Capture the cell that displays the provided text and extract its [X, Y] central coordinate. 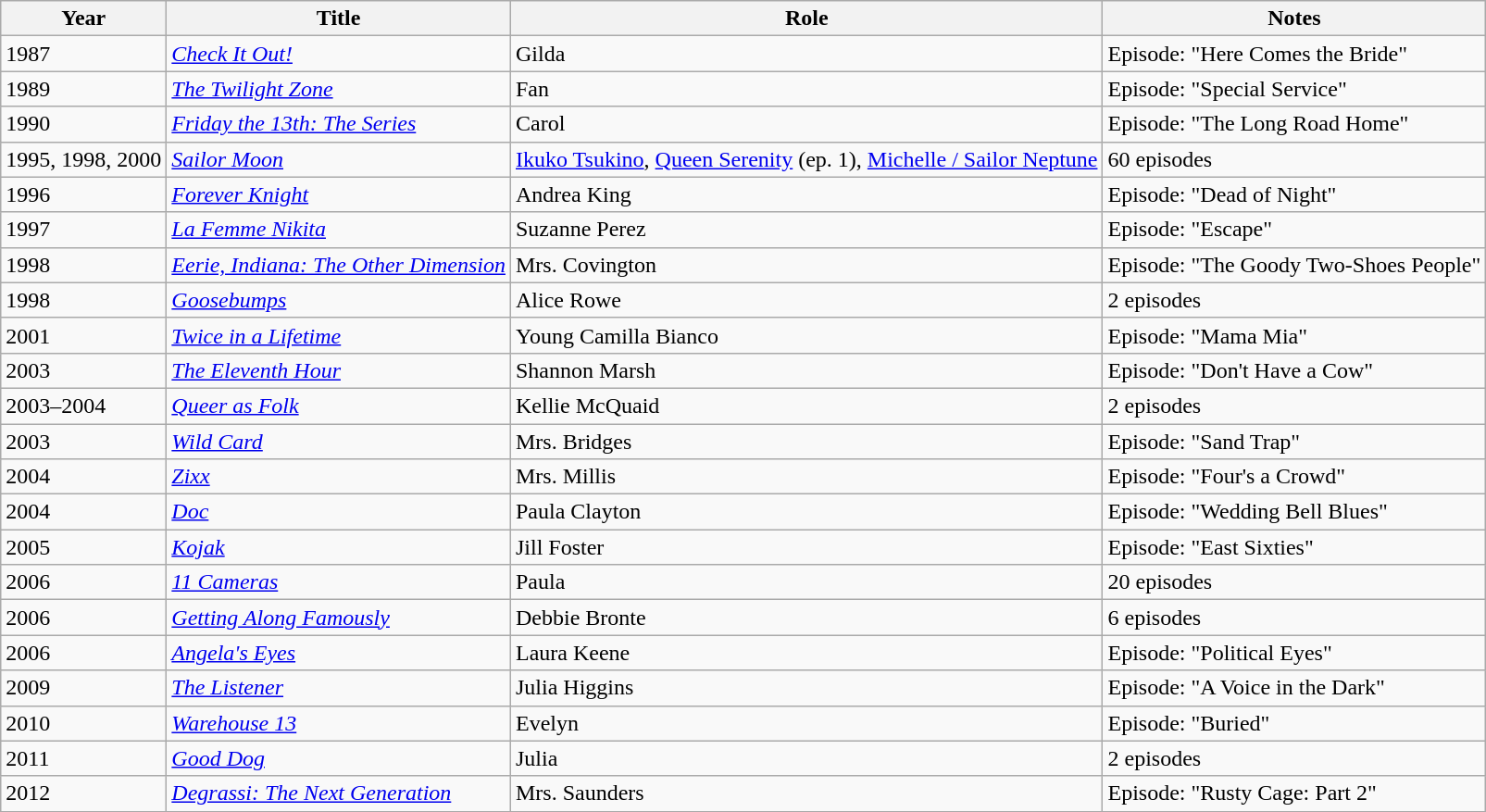
Alice Rowe [805, 300]
La Femme Nikita [339, 230]
Notes [1294, 19]
1990 [83, 124]
Paula Clayton [805, 512]
Gilda [805, 54]
Episode: "Rusty Cage: Part 2" [1294, 793]
2010 [83, 723]
Wild Card [339, 442]
Episode: "Mama Mia" [1294, 335]
Kojak [339, 547]
Episode: "Don't Have a Cow" [1294, 370]
Episode: "A Voice in the Dark" [1294, 688]
Episode: "Four's a Crowd" [1294, 477]
Episode: "The Long Road Home" [1294, 124]
Episode: "Political Eyes" [1294, 653]
1987 [83, 54]
Getting Along Famously [339, 618]
Episode: "Dead of Night" [1294, 194]
Young Camilla Bianco [805, 335]
1989 [83, 89]
Carol [805, 124]
The Eleventh Hour [339, 370]
6 episodes [1294, 618]
2005 [83, 547]
Eerie, Indiana: The Other Dimension [339, 265]
Twice in a Lifetime [339, 335]
Episode: "Here Comes the Bride" [1294, 54]
Role [805, 19]
Debbie Bronte [805, 618]
The Listener [339, 688]
Julia [805, 758]
2003–2004 [83, 406]
20 episodes [1294, 582]
Friday the 13th: The Series [339, 124]
1995, 1998, 2000 [83, 159]
Mrs. Saunders [805, 793]
Mrs. Covington [805, 265]
60 episodes [1294, 159]
Episode: "Special Service" [1294, 89]
Ikuko Tsukino, Queen Serenity (ep. 1), Michelle / Sailor Neptune [805, 159]
Sailor Moon [339, 159]
Episode: "East Sixties" [1294, 547]
Warehouse 13 [339, 723]
Paula [805, 582]
Suzanne Perez [805, 230]
Title [339, 19]
1997 [83, 230]
Episode: "Buried" [1294, 723]
Andrea King [805, 194]
Julia Higgins [805, 688]
Episode: "Wedding Bell Blues" [1294, 512]
Good Dog [339, 758]
1996 [83, 194]
Evelyn [805, 723]
Year [83, 19]
Kellie McQuaid [805, 406]
The Twilight Zone [339, 89]
Goosebumps [339, 300]
Zixx [339, 477]
2009 [83, 688]
Mrs. Bridges [805, 442]
Degrassi: The Next Generation [339, 793]
Doc [339, 512]
Angela's Eyes [339, 653]
2001 [83, 335]
11 Cameras [339, 582]
Episode: "The Goody Two-Shoes People" [1294, 265]
2011 [83, 758]
Shannon Marsh [805, 370]
Fan [805, 89]
Jill Foster [805, 547]
Mrs. Millis [805, 477]
Check It Out! [339, 54]
Forever Knight [339, 194]
2012 [83, 793]
Episode: "Sand Trap" [1294, 442]
Queer as Folk [339, 406]
Episode: "Escape" [1294, 230]
Laura Keene [805, 653]
